Extract the (X, Y) coordinate from the center of the cell holding the provided text.  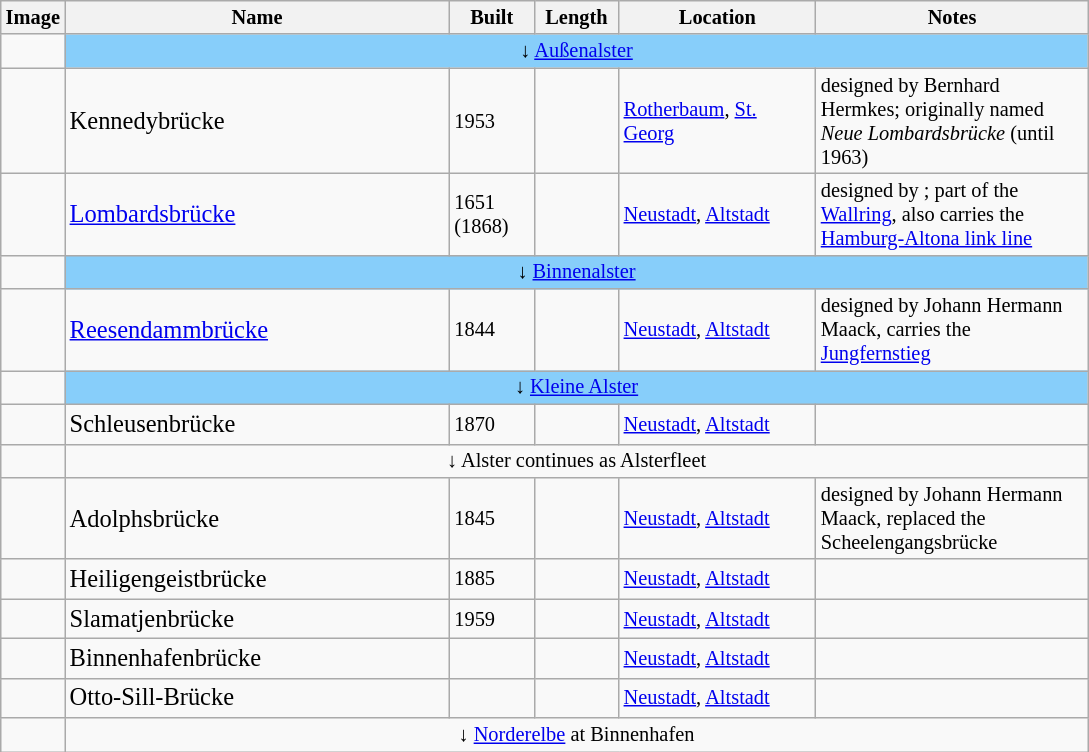
1959 (492, 619)
Location (718, 17)
Reesendammbrücke (258, 330)
Built (492, 17)
designed by Johann Hermann Maack, replaced the Scheelengangsbrücke (952, 518)
Name (258, 17)
Kennedybrücke (258, 121)
Notes (952, 17)
Adolphsbrücke (258, 518)
Heiligengeistbrücke (258, 579)
Slamatjenbrücke (258, 619)
Image (33, 17)
↓ Alster continues as Alsterfleet (576, 461)
↓ Außenalster (576, 51)
↓ Norderelbe at Binnenhafen (576, 735)
designed by Bernhard Hermkes; originally named Neue Lombardsbrücke (until 1963) (952, 121)
Binnenhafenbrücke (258, 658)
Rotherbaum, St. Georg (718, 121)
Length (576, 17)
Lombardsbrücke (258, 214)
1651 (1868) (492, 214)
1885 (492, 579)
designed by Johann Hermann Maack, carries the Jungfernstieg (952, 330)
1845 (492, 518)
1844 (492, 330)
1953 (492, 121)
↓ Binnenalster (576, 272)
↓ Kleine Alster (576, 387)
Otto-Sill-Brücke (258, 698)
1870 (492, 424)
Schleusenbrücke (258, 424)
designed by ; part of the Wallring, also carries the Hamburg-Altona link line (952, 214)
